Return the [X, Y] coordinate for the center point of the cell that contains the specified text.  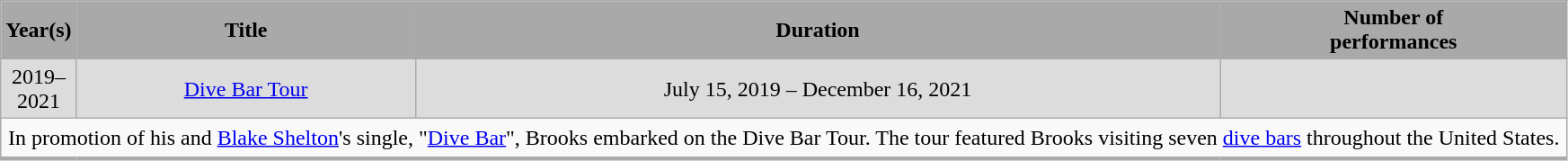
Duration [818, 31]
Number ofperformances [1394, 31]
Year(s) [39, 31]
2019–2021 [39, 88]
Dive Bar Tour [246, 88]
Title [246, 31]
July 15, 2019 – December 16, 2021 [818, 88]
